Pinpoint the cell where the given text exists, returning its [x, y] midpoint coordinate. 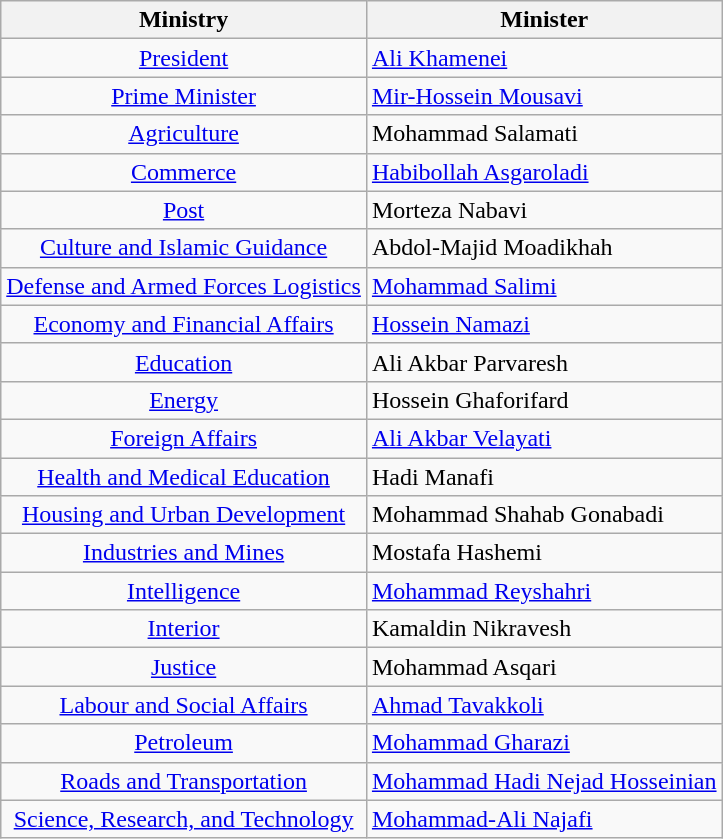
Intelligence [184, 591]
Energy [184, 400]
Labour and Social Affairs [184, 705]
Mostafa Hashemi [544, 553]
Industries and Mines [184, 553]
Morteza Nabavi [544, 210]
Roads and Transportation [184, 781]
Mohammad Salamati [544, 134]
Ali Akbar Parvaresh [544, 362]
Hadi Manafi [544, 477]
Agriculture [184, 134]
Abdol-Majid Moadikhah [544, 248]
Economy and Financial Affairs [184, 324]
Mir-Hossein Mousavi [544, 96]
Culture and Islamic Guidance [184, 248]
Commerce [184, 172]
Mohammad Gharazi [544, 743]
Defense and Armed Forces Logistics [184, 286]
Mohammad Shahab Gonabadi [544, 515]
Health and Medical Education [184, 477]
Foreign Affairs [184, 438]
Science, Research, and Technology [184, 819]
Habibollah Asgaroladi [544, 172]
Mohammad Salimi [544, 286]
Hossein Ghaforifard [544, 400]
Mohammad Hadi Nejad Hosseinian [544, 781]
Housing and Urban Development [184, 515]
Ali Khamenei [544, 58]
Minister [544, 20]
Ministry [184, 20]
Ahmad Tavakkoli [544, 705]
Ali Akbar Velayati [544, 438]
Kamaldin Nikravesh [544, 629]
Hossein Namazi [544, 324]
Mohammad-Ali Najafi [544, 819]
Justice [184, 667]
Mohammad Asqari [544, 667]
Petroleum [184, 743]
Interior [184, 629]
Mohammad Reyshahri [544, 591]
President [184, 58]
Prime Minister [184, 96]
Post [184, 210]
Education [184, 362]
